Search for the cell housing the specified text and yield its (x, y) center coordinate. 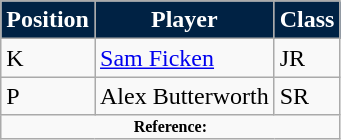
Alex Butterworth (184, 96)
JR (307, 58)
Sam Ficken (184, 58)
P (48, 96)
Position (48, 20)
Player (184, 20)
Reference: (170, 127)
Class (307, 20)
SR (307, 96)
K (48, 58)
